Detect which cell encompasses the target text, then output its [x, y] center coordinate. 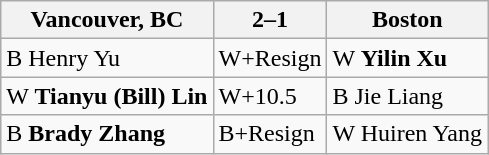
B Brady Zhang [107, 134]
B Henry Yu [107, 58]
Vancouver, BC [107, 20]
B+Resign [270, 134]
W+Resign [270, 58]
B Jie Liang [408, 96]
W Tianyu (Bill) Lin [107, 96]
W Huiren Yang [408, 134]
Boston [408, 20]
2–1 [270, 20]
W+10.5 [270, 96]
W Yilin Xu [408, 58]
